Determine the [X, Y] coordinate at the center of the cell enclosing the given text.  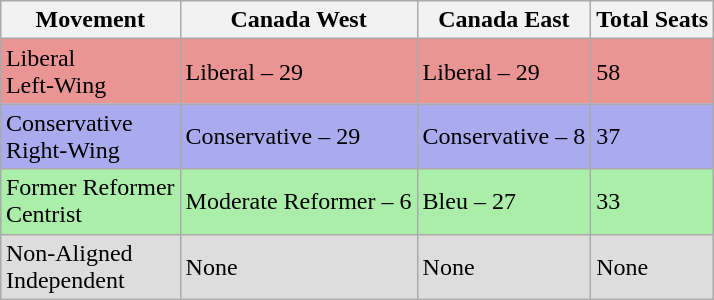
Total Seats [652, 20]
33 [652, 202]
37 [652, 136]
Non-AlignedIndependent [90, 266]
LiberalLeft-Wing [90, 72]
Conservative – 29 [298, 136]
Moderate Reformer – 6 [298, 202]
Canada West [298, 20]
Canada East [504, 20]
Bleu – 27 [504, 202]
Movement [90, 20]
Former ReformerCentrist [90, 202]
Conservative – 8 [504, 136]
ConservativeRight-Wing [90, 136]
58 [652, 72]
